Determine the [X, Y] coordinate at the center of the cell enclosing the given text.  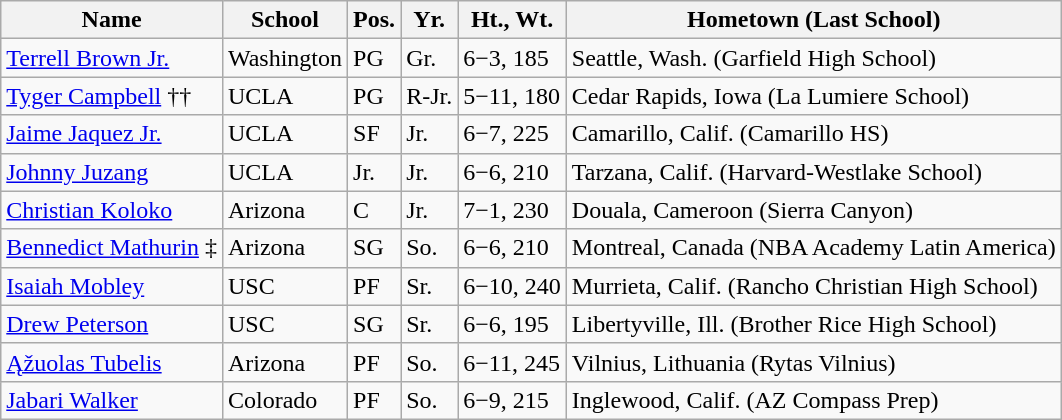
R-Jr. [430, 96]
Camarillo, Calif. (Camarillo HS) [814, 134]
Isaiah Mobley [112, 286]
Montreal, Canada (NBA Academy Latin America) [814, 248]
Hometown (Last School) [814, 20]
6−11, 245 [512, 362]
C [374, 210]
Seattle, Wash. (Garfield High School) [814, 58]
Libertyville, Ill. (Brother Rice High School) [814, 324]
School [284, 20]
Washington [284, 58]
Drew Peterson [112, 324]
Ht., Wt. [512, 20]
7−1, 230 [512, 210]
Bennedict Mathurin ‡ [112, 248]
Johnny Juzang [112, 172]
Douala, Cameroon (Sierra Canyon) [814, 210]
6−3, 185 [512, 58]
6−7, 225 [512, 134]
Cedar Rapids, Iowa (La Lumiere School) [814, 96]
Yr. [430, 20]
6−9, 215 [512, 400]
6−10, 240 [512, 286]
Terrell Brown Jr. [112, 58]
Jaime Jaquez Jr. [112, 134]
Gr. [430, 58]
Tyger Campbell †† [112, 96]
Vilnius, Lithuania (Rytas Vilnius) [814, 362]
5−11, 180 [512, 96]
Jabari Walker [112, 400]
Colorado [284, 400]
6−6, 195 [512, 324]
SF [374, 134]
Murrieta, Calif. (Rancho Christian High School) [814, 286]
Pos. [374, 20]
Name [112, 20]
Tarzana, Calif. (Harvard-Westlake School) [814, 172]
Inglewood, Calif. (AZ Compass Prep) [814, 400]
Christian Koloko [112, 210]
Ąžuolas Tubelis [112, 362]
